Scan for the cell matching the given text and deliver its (x, y) coordinate at center. 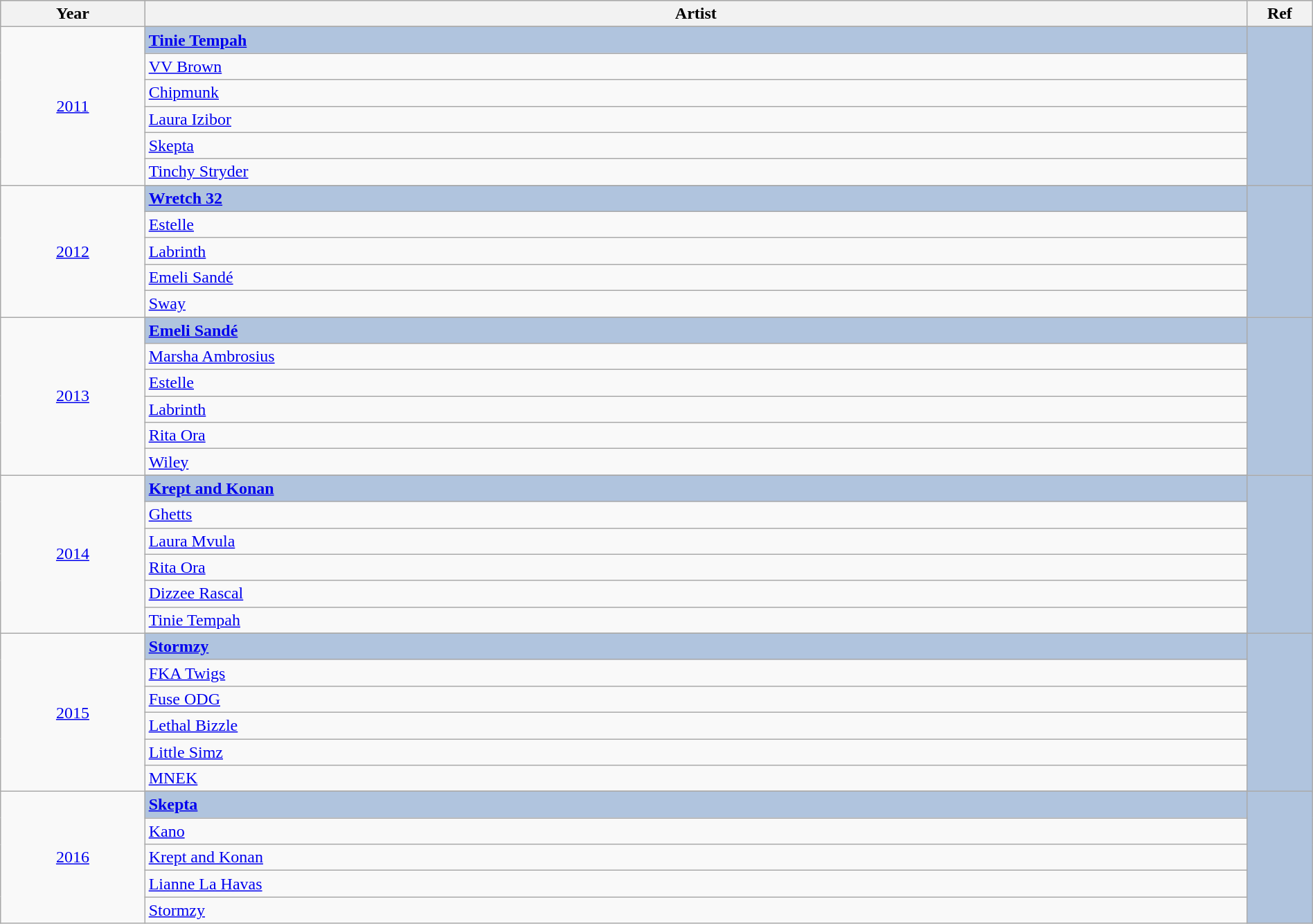
Sway (695, 303)
2012 (73, 251)
Year (73, 14)
2013 (73, 396)
2015 (73, 712)
Chipmunk (695, 93)
Wiley (695, 462)
VV Brown (695, 66)
Ref (1280, 14)
Marsha Ambrosius (695, 357)
Artist (695, 14)
FKA Twigs (695, 673)
MNEK (695, 779)
Wretch 32 (695, 198)
Laura Mvula (695, 541)
Dizzee Rascal (695, 594)
Fuse ODG (695, 699)
2014 (73, 554)
Laura Izibor (695, 119)
Lethal Bizzle (695, 725)
2016 (73, 858)
Ghetts (695, 515)
Little Simz (695, 752)
Tinchy Stryder (695, 172)
Kano (695, 831)
2011 (73, 106)
Lianne La Havas (695, 884)
